Provide the (X, Y) coordinate of the cell's center where the given text is located.  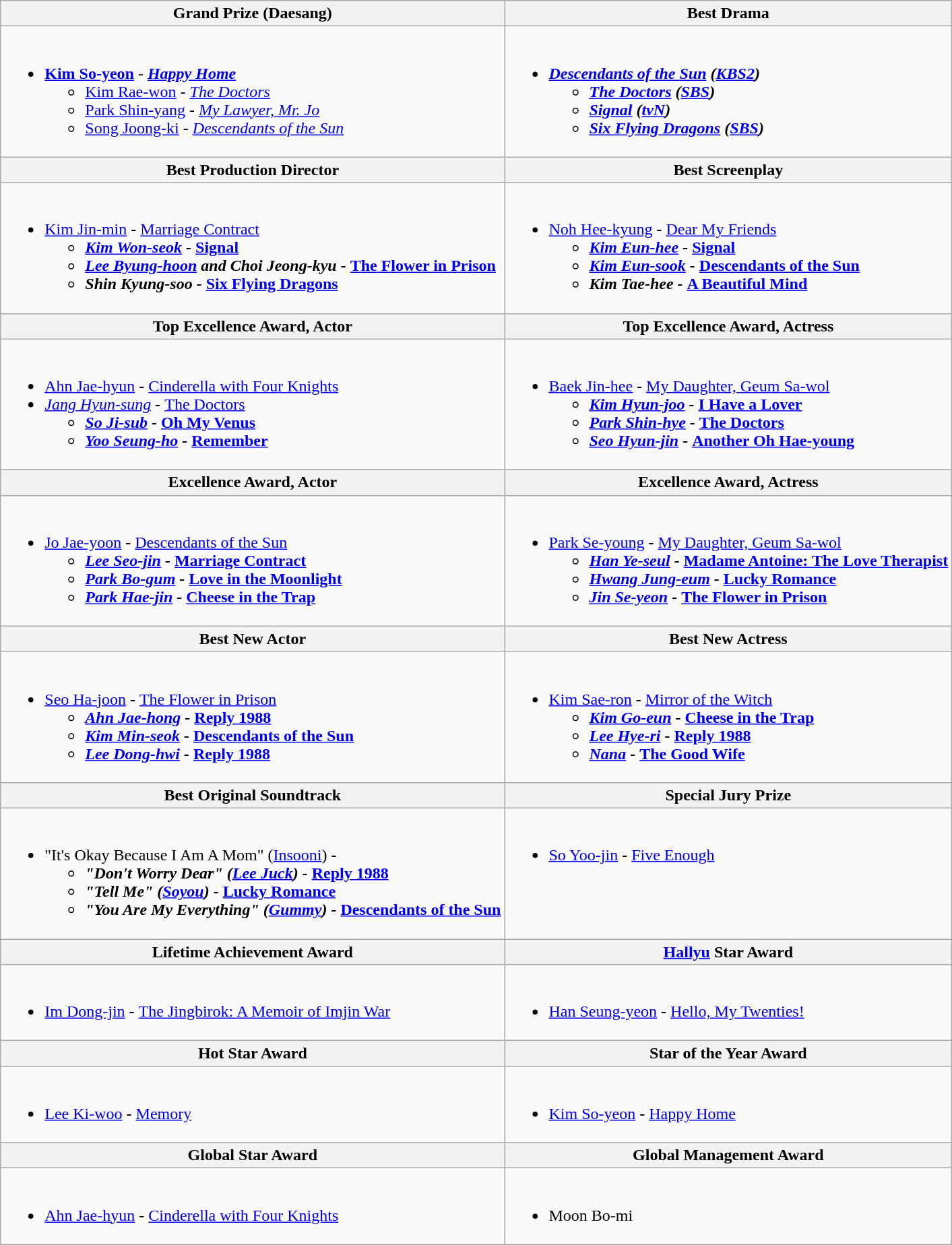
Descendants of the Sun (KBS2)The Doctors (SBS)Signal (tvN)Six Flying Dragons (SBS) (728, 92)
Top Excellence Award, Actress (728, 326)
Best Original Soundtrack (253, 795)
Ahn Jae-hyun - Cinderella with Four KnightsJang Hyun-sung - The DoctorsSo Ji-sub - Oh My VenusYoo Seung-ho - Remember (253, 404)
Best New Actor (253, 639)
Moon Bo-mi (728, 1206)
Han Seung-yeon - Hello, My Twenties! (728, 1002)
Excellence Award, Actor (253, 482)
Star of the Year Award (728, 1054)
So Yoo-jin - Five Enough (728, 873)
Kim Sae-ron - Mirror of the WitchKim Go-eun - Cheese in the TrapLee Hye-ri - Reply 1988Nana - The Good Wife (728, 717)
Best Drama (728, 13)
Noh Hee-kyung - Dear My FriendsKim Eun-hee - SignalKim Eun-sook - Descendants of the SunKim Tae-hee - A Beautiful Mind (728, 248)
Best New Actress (728, 639)
Hallyu Star Award (728, 952)
Global Management Award (728, 1155)
Top Excellence Award, Actor (253, 326)
Baek Jin-hee - My Daughter, Geum Sa-wolKim Hyun-joo - I Have a LoverPark Shin-hye - The DoctorsSeo Hyun-jin - Another Oh Hae-young (728, 404)
Global Star Award (253, 1155)
Jo Jae-yoon - Descendants of the SunLee Seo-jin - Marriage ContractPark Bo-gum - Love in the MoonlightPark Hae-jin - Cheese in the Trap (253, 561)
Lee Ki-woo - Memory (253, 1105)
Im Dong-jin - The Jingbirok: A Memoir of Imjin War (253, 1002)
Ahn Jae-hyun - Cinderella with Four Knights (253, 1206)
Best Production Director (253, 170)
Hot Star Award (253, 1054)
Kim Jin-min - Marriage ContractKim Won-seok - SignalLee Byung-hoon and Choi Jeong-kyu - The Flower in PrisonShin Kyung-soo - Six Flying Dragons (253, 248)
Lifetime Achievement Award (253, 952)
Seo Ha-joon - The Flower in PrisonAhn Jae-hong - Reply 1988Kim Min-seok - Descendants of the SunLee Dong-hwi - Reply 1988 (253, 717)
Kim So-yeon - Happy HomeKim Rae-won - The DoctorsPark Shin-yang - My Lawyer, Mr. JoSong Joong-ki - Descendants of the Sun (253, 92)
Kim So-yeon - Happy Home (728, 1105)
Best Screenplay (728, 170)
Grand Prize (Daesang) (253, 13)
Excellence Award, Actress (728, 482)
Special Jury Prize (728, 795)
